Pinpoint the cell where the given text exists, returning its (X, Y) midpoint coordinate. 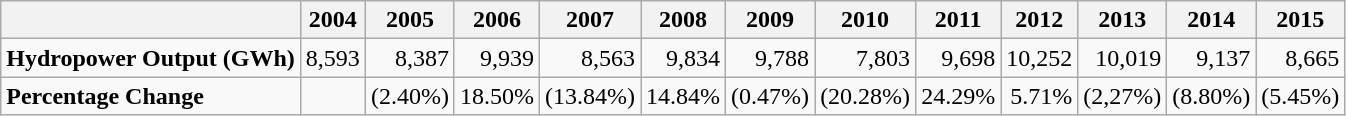
(8.80%) (1212, 96)
Percentage Change (151, 96)
2004 (332, 20)
8,665 (1300, 58)
2014 (1212, 20)
2012 (1040, 20)
5.71% (1040, 96)
9,834 (682, 58)
18.50% (496, 96)
2011 (958, 20)
9,788 (770, 58)
(2,27%) (1122, 96)
9,698 (958, 58)
9,137 (1212, 58)
10,019 (1122, 58)
(2.40%) (410, 96)
10,252 (1040, 58)
2013 (1122, 20)
2008 (682, 20)
14.84% (682, 96)
(13.84%) (590, 96)
8,593 (332, 58)
(0.47%) (770, 96)
2010 (866, 20)
2007 (590, 20)
(20.28%) (866, 96)
2009 (770, 20)
7,803 (866, 58)
8,387 (410, 58)
2005 (410, 20)
9,939 (496, 58)
8,563 (590, 58)
(5.45%) (1300, 96)
2015 (1300, 20)
2006 (496, 20)
Hydropower Output (GWh) (151, 58)
24.29% (958, 96)
